Detect which cell encompasses the target text, then output its [x, y] center coordinate. 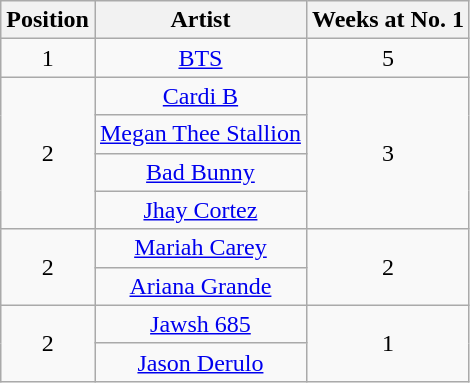
Weeks at No. 1 [388, 20]
Jhay Cortez [200, 210]
Jawsh 685 [200, 324]
Bad Bunny [200, 172]
Mariah Carey [200, 248]
Artist [200, 20]
BTS [200, 58]
Megan Thee Stallion [200, 134]
Position [48, 20]
5 [388, 58]
Ariana Grande [200, 286]
Cardi B [200, 96]
Jason Derulo [200, 362]
3 [388, 153]
